Return the (x, y) coordinate for the center point of the cell that contains the specified text.  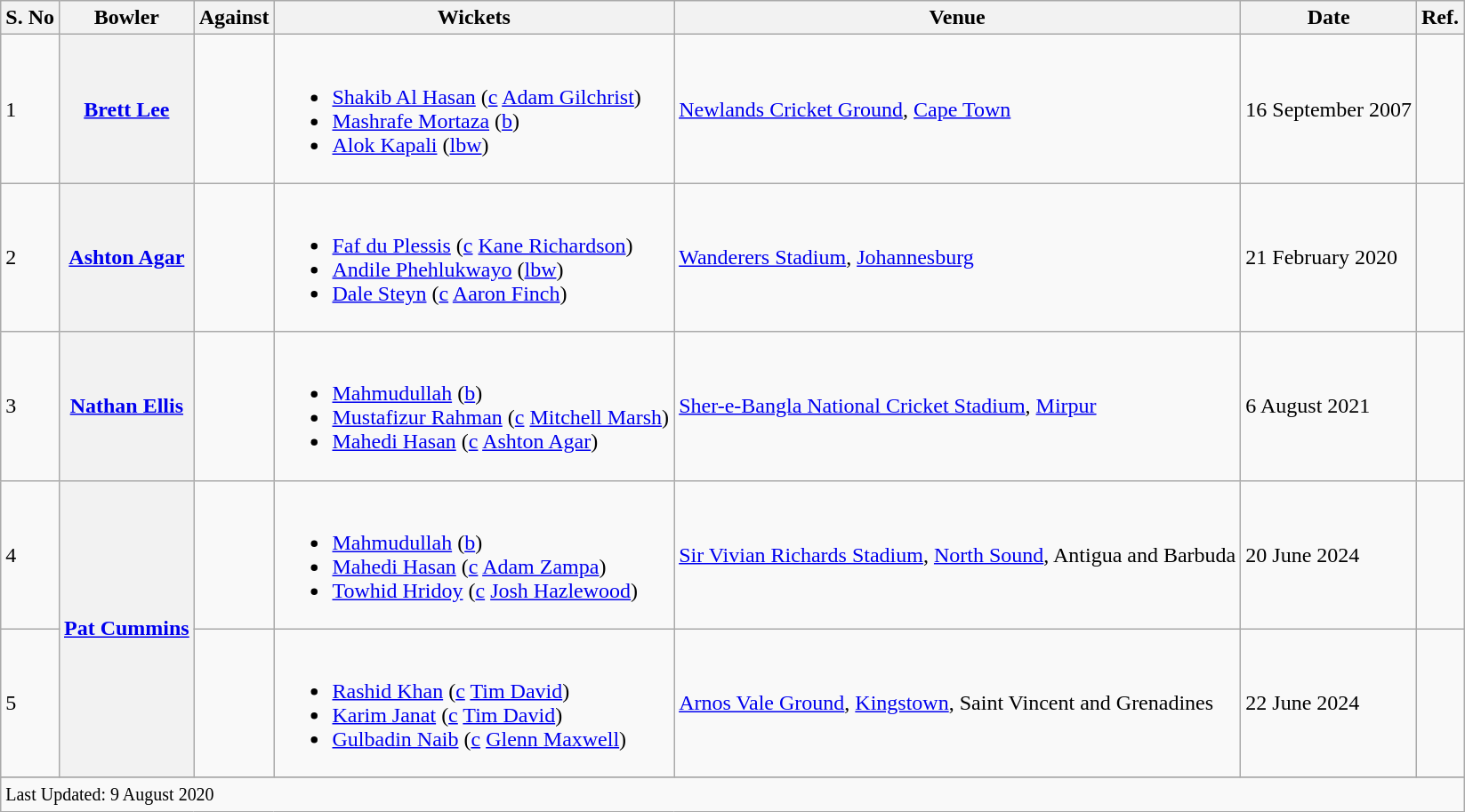
5 (30, 703)
Arnos Vale Ground, Kingstown, Saint Vincent and Grenadines (957, 703)
Brett Lee (126, 109)
6 August 2021 (1329, 406)
Newlands Cricket Ground, Cape Town (957, 109)
Pat Cummins (126, 629)
Wickets (474, 18)
4 (30, 555)
Sir Vivian Richards Stadium, North Sound, Antigua and Barbuda (957, 555)
Shakib Al Hasan (c Adam Gilchrist)Mashrafe Mortaza (b)Alok Kapali (lbw) (474, 109)
Against (234, 18)
21 February 2020 (1329, 258)
Wanderers Stadium, Johannesburg (957, 258)
S. No (30, 18)
Ashton Agar (126, 258)
3 (30, 406)
Sher-e-Bangla National Cricket Stadium, Mirpur (957, 406)
Last Updated: 9 August 2020 (733, 794)
16 September 2007 (1329, 109)
Faf du Plessis (c Kane Richardson)Andile Phehlukwayo (lbw)Dale Steyn (c Aaron Finch) (474, 258)
Bowler (126, 18)
Ref. (1439, 18)
1 (30, 109)
Mahmudullah (b)Mustafizur Rahman (c Mitchell Marsh)Mahedi Hasan (c Ashton Agar) (474, 406)
Rashid Khan (c Tim David)Karim Janat (c Tim David)Gulbadin Naib (c Glenn Maxwell) (474, 703)
Nathan Ellis (126, 406)
2 (30, 258)
Date (1329, 18)
Venue (957, 18)
22 June 2024 (1329, 703)
20 June 2024 (1329, 555)
Mahmudullah (b)Mahedi Hasan (c Adam Zampa)Towhid Hridoy (c Josh Hazlewood) (474, 555)
